Return [x, y] of the center of cell containing provided text 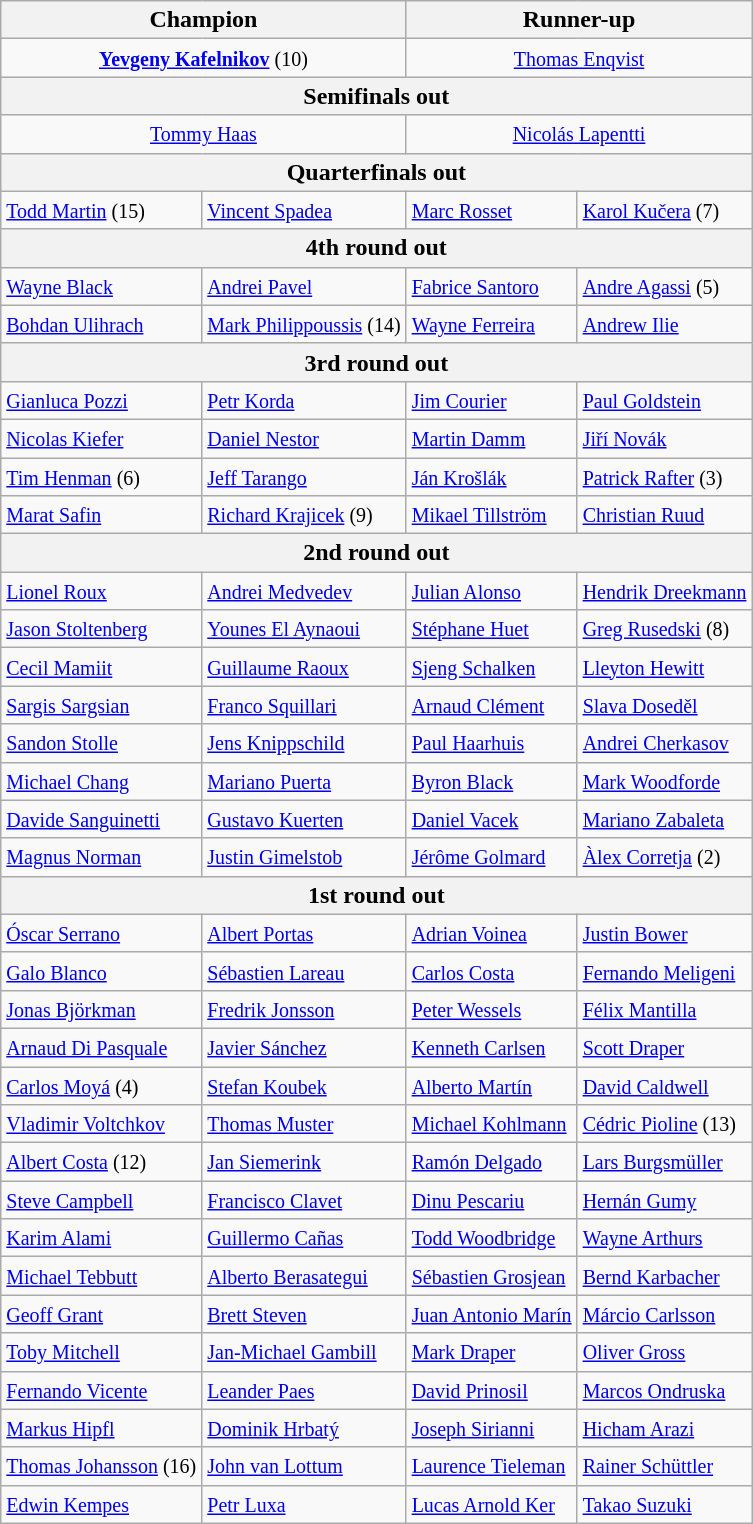
Justin Bower [664, 933]
Juan Antonio Marín [492, 1314]
Javier Sánchez [304, 1047]
Jan-Michael Gambill [304, 1352]
Julian Alonso [492, 591]
Carlos Moyá (4) [102, 1085]
Daniel Nestor [304, 438]
Vincent Spadea [304, 210]
Oliver Gross [664, 1352]
Michael Kohlmann [492, 1124]
Paul Goldstein [664, 400]
Slava Doseděl [664, 705]
Hernán Gumy [664, 1200]
Patrick Rafter (3) [664, 477]
Christian Ruud [664, 515]
Jiří Novák [664, 438]
Kenneth Carlsen [492, 1047]
Marcos Ondruska [664, 1390]
Márcio Carlsson [664, 1314]
Sargis Sargsian [102, 705]
2nd round out [376, 553]
Dinu Pescariu [492, 1200]
Wayne Arthurs [664, 1238]
Michael Chang [102, 781]
Gianluca Pozzi [102, 400]
Wayne Ferreira [492, 324]
Mikael Tillström [492, 515]
Fernando Meligeni [664, 971]
Lars Burgsmüller [664, 1162]
Gustavo Kuerten [304, 819]
Dominik Hrbatý [304, 1428]
Andrei Medvedev [304, 591]
Michael Tebbutt [102, 1276]
Martin Damm [492, 438]
Guillermo Cañas [304, 1238]
Andrei Pavel [304, 286]
Joseph Sirianni [492, 1428]
Fredrik Jonsson [304, 1009]
Yevgeny Kafelnikov (10) [204, 58]
Franco Squillari [304, 705]
Nicolás Lapentti [579, 134]
Óscar Serrano [102, 933]
Sandon Stolle [102, 743]
Guillaume Raoux [304, 667]
Wayne Black [102, 286]
Jérôme Golmard [492, 857]
Jeff Tarango [304, 477]
Markus Hipfl [102, 1428]
Lucas Arnold Ker [492, 1504]
Thomas Johansson (16) [102, 1466]
Sébastien Lareau [304, 971]
Vladimir Voltchkov [102, 1124]
Jan Siemerink [304, 1162]
Paul Haarhuis [492, 743]
Edwin Kempes [102, 1504]
Greg Rusedski (8) [664, 629]
Arnaud Di Pasquale [102, 1047]
Laurence Tieleman [492, 1466]
John van Lottum [304, 1466]
Albert Costa (12) [102, 1162]
Ján Krošlák [492, 477]
Jim Courier [492, 400]
Albert Portas [304, 933]
Francisco Clavet [304, 1200]
Andrew Ilie [664, 324]
Lleyton Hewitt [664, 667]
Quarterfinals out [376, 172]
Justin Gimelstob [304, 857]
Fabrice Santoro [492, 286]
Hicham Arazi [664, 1428]
Champion [204, 20]
Mark Draper [492, 1352]
Petr Korda [304, 400]
Jason Stoltenberg [102, 629]
Karim Alami [102, 1238]
Marc Rosset [492, 210]
Sébastien Grosjean [492, 1276]
Magnus Norman [102, 857]
Thomas Enqvist [579, 58]
Arnaud Clément [492, 705]
Peter Wessels [492, 1009]
Bohdan Ulihrach [102, 324]
Davide Sanguinetti [102, 819]
Toby Mitchell [102, 1352]
Younes El Aynaoui [304, 629]
Jens Knippschild [304, 743]
Alberto Berasategui [304, 1276]
Stefan Koubek [304, 1085]
Mariano Zabaleta [664, 819]
Adrian Voinea [492, 933]
Bernd Karbacher [664, 1276]
Mark Woodforde [664, 781]
Semifinals out [376, 96]
Petr Luxa [304, 1504]
Richard Krajicek (9) [304, 515]
Karol Kučera (7) [664, 210]
Thomas Muster [304, 1124]
Jonas Björkman [102, 1009]
1st round out [376, 895]
Tim Henman (6) [102, 477]
Galo Blanco [102, 971]
David Prinosil [492, 1390]
3rd round out [376, 362]
Mariano Puerta [304, 781]
Runner-up [579, 20]
Todd Woodbridge [492, 1238]
Fernando Vicente [102, 1390]
Félix Mantilla [664, 1009]
Daniel Vacek [492, 819]
Lionel Roux [102, 591]
Geoff Grant [102, 1314]
Leander Paes [304, 1390]
Marat Safin [102, 515]
David Caldwell [664, 1085]
Ramón Delgado [492, 1162]
Nicolas Kiefer [102, 438]
Takao Suzuki [664, 1504]
Andrei Cherkasov [664, 743]
Andre Agassi (5) [664, 286]
Hendrik Dreekmann [664, 591]
Byron Black [492, 781]
Brett Steven [304, 1314]
Stéphane Huet [492, 629]
4th round out [376, 248]
Cecil Mamiit [102, 667]
Steve Campbell [102, 1200]
Todd Martin (15) [102, 210]
Tommy Haas [204, 134]
Carlos Costa [492, 971]
Rainer Schüttler [664, 1466]
Cédric Pioline (13) [664, 1124]
Sjeng Schalken [492, 667]
Àlex Corretja (2) [664, 857]
Mark Philippoussis (14) [304, 324]
Alberto Martín [492, 1085]
Scott Draper [664, 1047]
